Determine the (x, y) coordinate at the center of the cell enclosing the given text.  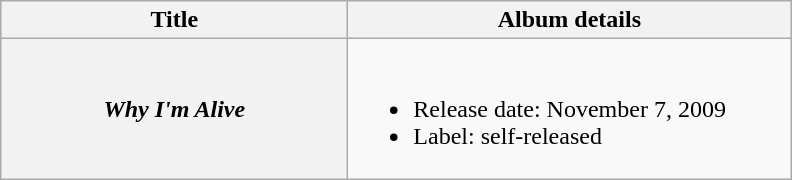
Album details (570, 20)
Why I'm Alive (174, 109)
Title (174, 20)
Release date: November 7, 2009Label: self-released (570, 109)
